Find where the given text appears and provide that cell's center as [x, y] coordinate. 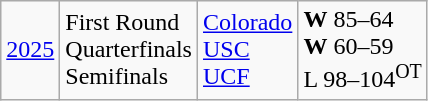
W 85–64W 60–59L 98–104OT [363, 50]
2025 [30, 50]
First RoundQuarterfinalsSemifinals [129, 50]
ColoradoUSCUCF [247, 50]
